Pinpoint the cell where the given text exists, returning its [X, Y] midpoint coordinate. 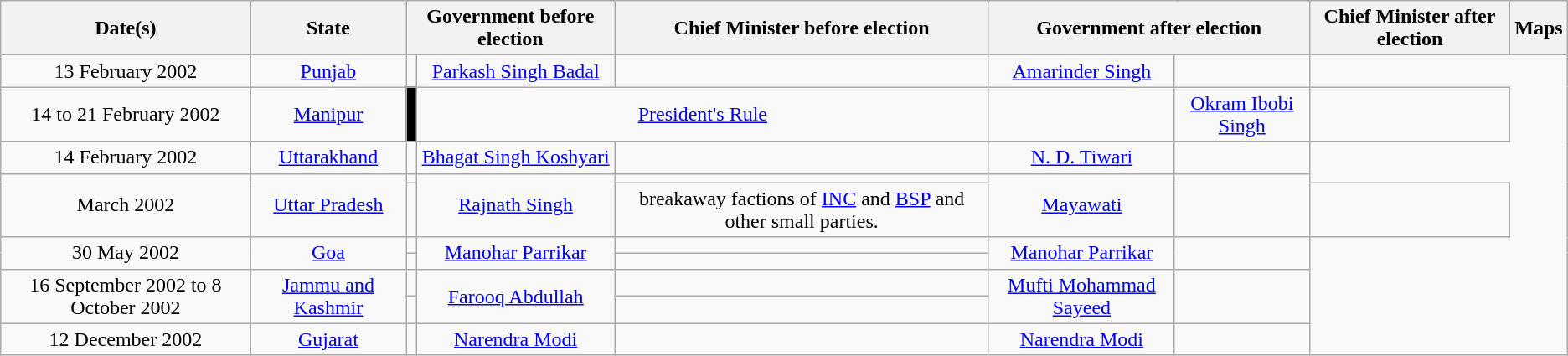
Uttarakhand [328, 157]
Rajnath Singh [516, 205]
State [328, 28]
Goa [328, 253]
Parkash Singh Badal [516, 71]
Government after election [1149, 28]
14 February 2002 [126, 157]
Government before election [511, 28]
12 December 2002 [126, 339]
Maps [1539, 28]
Manipur [328, 114]
March 2002 [126, 205]
30 May 2002 [126, 253]
Punjab [328, 71]
Chief Minister after election [1410, 28]
N. D. Tiwari [1081, 157]
Mufti Mohammad Sayeed [1081, 297]
breakaway factions of INC and BSP and other small parties. [802, 209]
Okram Ibobi Singh [1241, 114]
Farooq Abdullah [516, 297]
14 to 21 February 2002 [126, 114]
Mayawati [1081, 205]
Date(s) [126, 28]
Gujarat [328, 339]
Chief Minister before election [802, 28]
16 September 2002 to 8 October 2002 [126, 297]
13 February 2002 [126, 71]
Uttar Pradesh [328, 205]
President's Rule [702, 114]
Bhagat Singh Koshyari [516, 157]
Amarinder Singh [1081, 71]
Jammu and Kashmir [328, 297]
